Return the (X, Y) coordinate for the center point of the cell that contains the specified text.  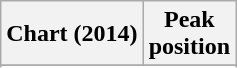
Peakposition (189, 34)
Chart (2014) (72, 34)
